Determine the (X, Y) coordinate at the center of the cell enclosing the given text.  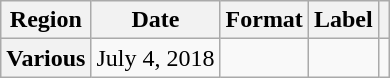
Region (46, 20)
July 4, 2018 (156, 58)
Label (343, 20)
Various (46, 58)
Format (264, 20)
Date (156, 20)
